Identify which cell holds the provided text, then report its [X, Y] central coordinate. 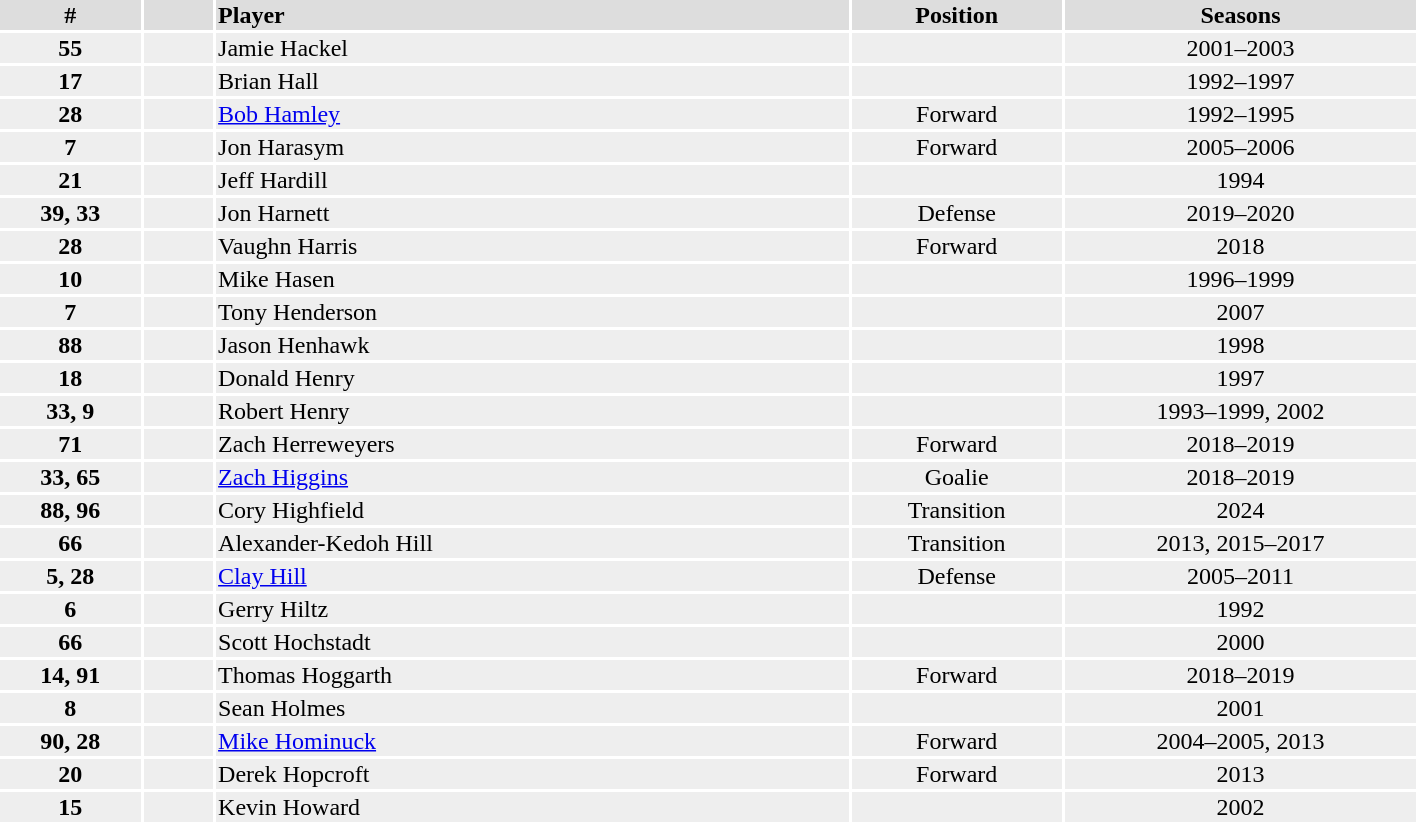
Jason Henhawk [533, 345]
Robert Henry [533, 411]
Tony Henderson [533, 312]
1994 [1240, 180]
Clay Hill [533, 576]
2001 [1240, 708]
1992 [1240, 609]
17 [70, 81]
Thomas Hoggarth [533, 675]
5, 28 [70, 576]
Jon Harasym [533, 147]
Vaughn Harris [533, 246]
2024 [1240, 510]
Mike Hominuck [533, 741]
Kevin Howard [533, 807]
2002 [1240, 807]
6 [70, 609]
Alexander-Kedoh Hill [533, 543]
Bob Hamley [533, 114]
Seasons [1240, 15]
1998 [1240, 345]
8 [70, 708]
20 [70, 774]
2005–2006 [1240, 147]
Donald Henry [533, 378]
Jeff Hardill [533, 180]
Jamie Hackel [533, 48]
2004–2005, 2013 [1240, 741]
1997 [1240, 378]
88, 96 [70, 510]
55 [70, 48]
Jon Harnett [533, 213]
33, 65 [70, 477]
21 [70, 180]
Position [956, 15]
10 [70, 279]
18 [70, 378]
Cory Highfield [533, 510]
Player [533, 15]
1992–1995 [1240, 114]
Zach Higgins [533, 477]
Sean Holmes [533, 708]
Brian Hall [533, 81]
Zach Herreweyers [533, 444]
14, 91 [70, 675]
1993–1999, 2002 [1240, 411]
2001–2003 [1240, 48]
Gerry Hiltz [533, 609]
39, 33 [70, 213]
71 [70, 444]
Goalie [956, 477]
2018 [1240, 246]
88 [70, 345]
2007 [1240, 312]
2013, 2015–2017 [1240, 543]
2013 [1240, 774]
15 [70, 807]
Mike Hasen [533, 279]
33, 9 [70, 411]
2019–2020 [1240, 213]
1996–1999 [1240, 279]
1992–1997 [1240, 81]
# [70, 15]
2005–2011 [1240, 576]
Scott Hochstadt [533, 642]
Derek Hopcroft [533, 774]
2000 [1240, 642]
90, 28 [70, 741]
